Return [x, y] of the center of cell containing provided text 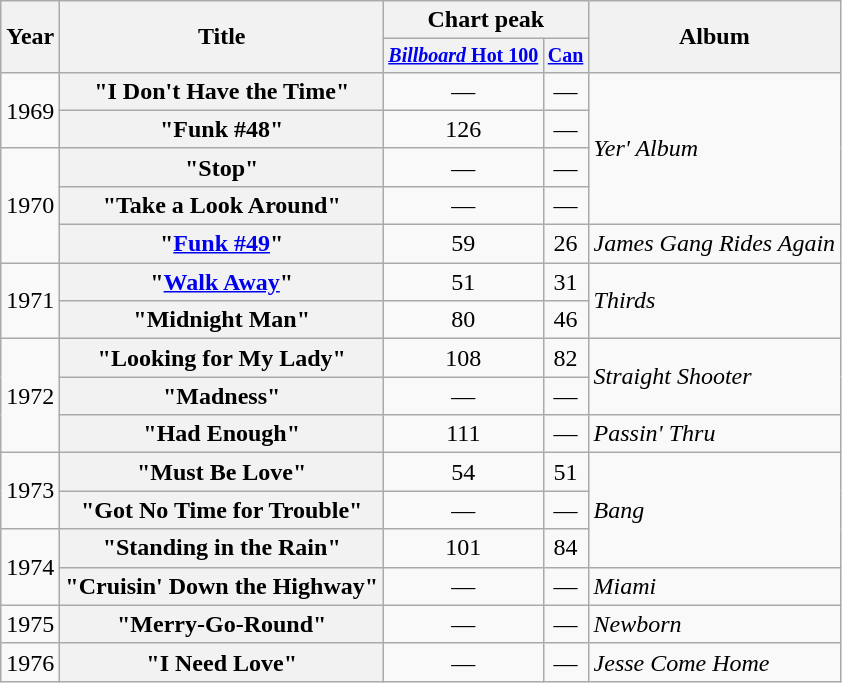
"Had Enough" [222, 434]
"Cruisin' Down the Highway" [222, 586]
59 [464, 244]
"Merry-Go-Round" [222, 624]
James Gang Rides Again [714, 244]
Miami [714, 586]
"Must Be Love" [222, 472]
1975 [30, 624]
26 [566, 244]
1970 [30, 205]
80 [464, 320]
1974 [30, 567]
Album [714, 37]
84 [566, 548]
"Funk #49" [222, 244]
54 [464, 472]
Title [222, 37]
Bang [714, 510]
1969 [30, 110]
"I Need Love" [222, 662]
111 [464, 434]
31 [566, 282]
Billboard Hot 100 [464, 56]
Newborn [714, 624]
108 [464, 358]
Straight Shooter [714, 377]
101 [464, 548]
"Madness" [222, 396]
Yer' Album [714, 148]
1976 [30, 662]
1973 [30, 491]
1972 [30, 396]
"Stop" [222, 167]
"I Don't Have the Time" [222, 91]
"Got No Time for Trouble" [222, 510]
"Midnight Man" [222, 320]
Can [566, 56]
Year [30, 37]
82 [566, 358]
"Funk #48" [222, 129]
"Looking for My Lady" [222, 358]
126 [464, 129]
Thirds [714, 301]
"Standing in the Rain" [222, 548]
46 [566, 320]
Passin' Thru [714, 434]
"Take a Look Around" [222, 205]
1971 [30, 301]
Chart peak [486, 20]
"Walk Away" [222, 282]
Jesse Come Home [714, 662]
